Scan for the cell matching the given text and deliver its (X, Y) coordinate at center. 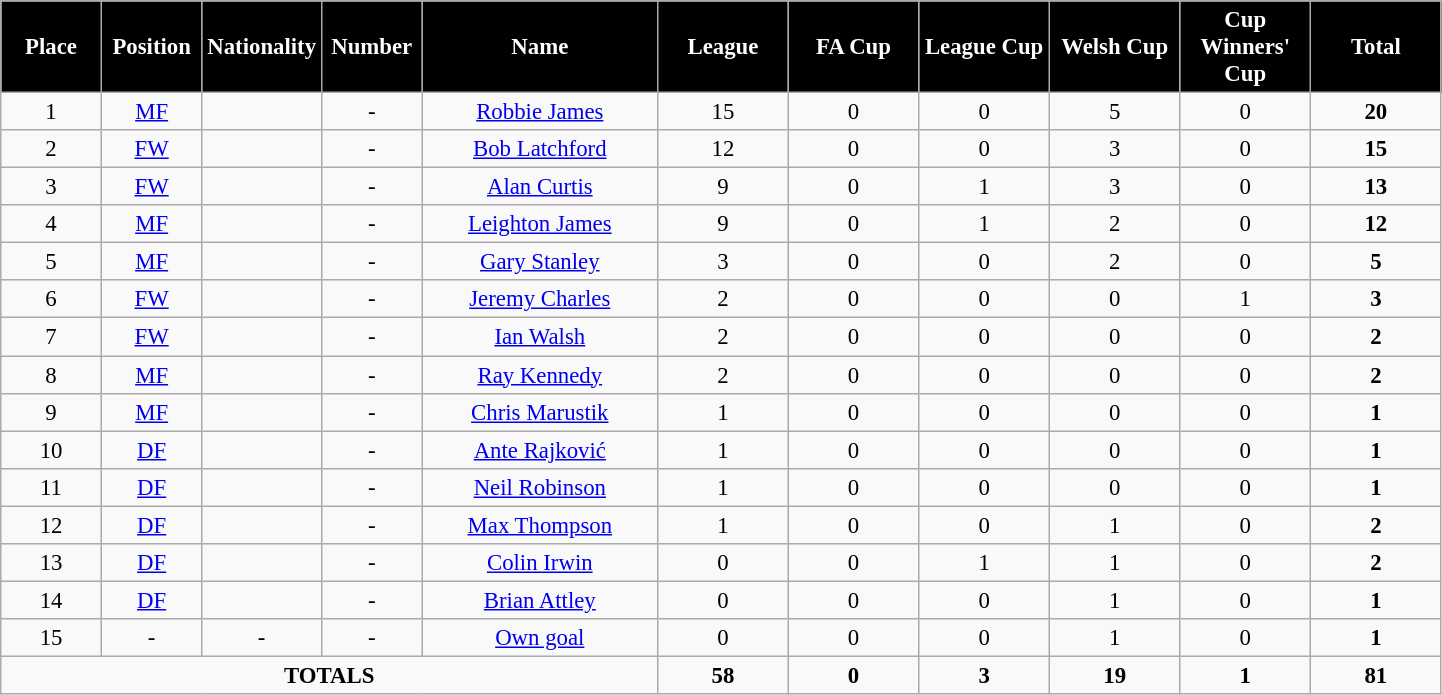
14 (52, 600)
TOTALS (330, 675)
20 (1376, 112)
10 (52, 450)
Colin Irwin (540, 563)
7 (52, 337)
Alan Curtis (540, 187)
Welsh Cup (1114, 47)
Cup Winners' Cup (1246, 47)
League (724, 47)
Max Thompson (540, 525)
Total (1376, 47)
League Cup (984, 47)
Own goal (540, 638)
Leighton James (540, 224)
8 (52, 375)
Nationality (262, 47)
11 (52, 487)
19 (1114, 675)
Bob Latchford (540, 149)
FA Cup (854, 47)
6 (52, 299)
Brian Attley (540, 600)
Gary Stanley (540, 262)
Name (540, 47)
Ian Walsh (540, 337)
Place (52, 47)
Neil Robinson (540, 487)
Ante Rajković (540, 450)
4 (52, 224)
58 (724, 675)
Position (152, 47)
Robbie James (540, 112)
81 (1376, 675)
Ray Kennedy (540, 375)
Jeremy Charles (540, 299)
Chris Marustik (540, 412)
Number (372, 47)
